Search for the cell housing the specified text and yield its [x, y] center coordinate. 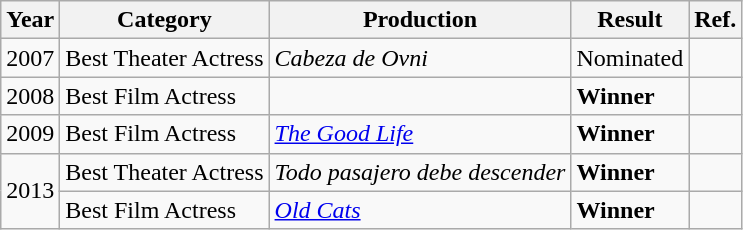
Year [30, 20]
Result [630, 20]
Todo pasajero debe descender [420, 172]
Old Cats [420, 210]
2007 [30, 58]
Nominated [630, 58]
Category [164, 20]
Production [420, 20]
The Good Life [420, 134]
2008 [30, 96]
Ref. [716, 20]
Cabeza de Ovni [420, 58]
2009 [30, 134]
2013 [30, 191]
